Scan for the cell matching the given text and deliver its (X, Y) coordinate at center. 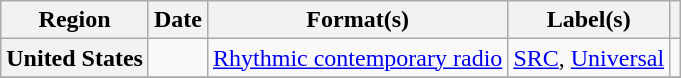
Rhythmic contemporary radio (358, 58)
United States (75, 58)
Date (178, 20)
Label(s) (589, 20)
Format(s) (358, 20)
Region (75, 20)
SRC, Universal (589, 58)
